Extract the (X, Y) coordinate from the center of the cell holding the provided text.  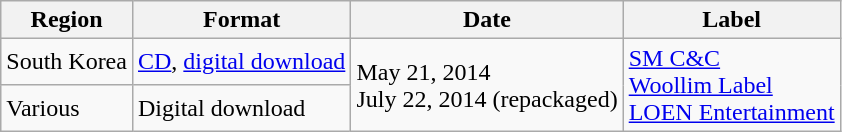
May 21, 2014July 22, 2014 (repackaged) (487, 85)
SM C&CWoollim LabelLOEN Entertainment (732, 85)
Region (67, 20)
Various (67, 108)
Label (732, 20)
Format (241, 20)
Date (487, 20)
Digital download (241, 108)
South Korea (67, 62)
CD, digital download (241, 62)
